Identify which cell holds the provided text, then report its (X, Y) central coordinate. 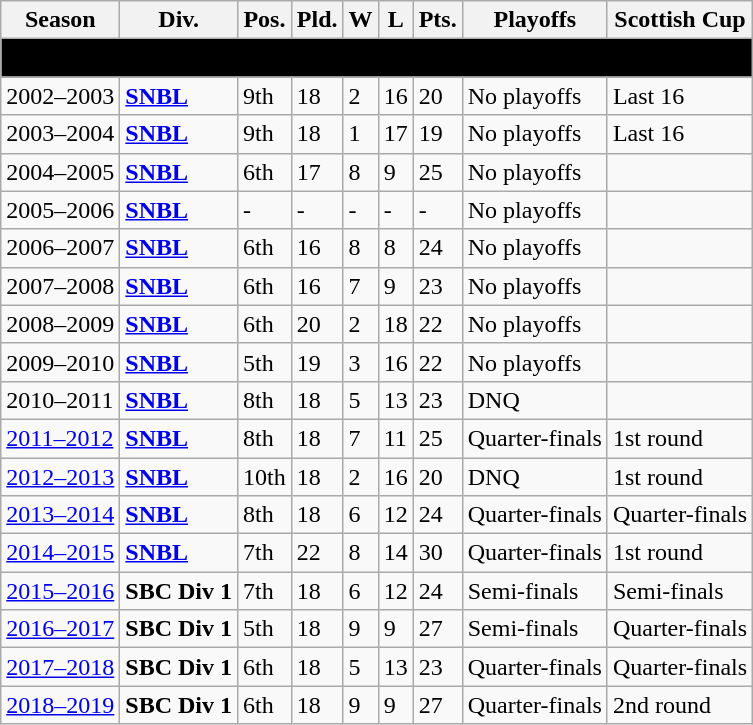
Div. (179, 20)
2017–2018 (60, 667)
Pts. (438, 20)
2010–2011 (60, 400)
2009–2010 (60, 362)
2004–2005 (60, 172)
2003–2004 (60, 134)
2007–2008 (60, 286)
2013–2014 (60, 515)
Scottish Cup (680, 20)
L (396, 20)
2006–2007 (60, 248)
W (360, 20)
2015–2016 (60, 591)
2005–2006 (60, 210)
14 (396, 553)
2011–2012 (60, 438)
2002–2003 (60, 96)
2008–2009 (60, 324)
10th (265, 477)
30 (438, 553)
11 (396, 438)
1 (360, 134)
Season (60, 20)
Playoffs (534, 20)
Pld. (317, 20)
2014–2015 (60, 553)
Pos. (265, 20)
3 (360, 362)
2012–2013 (60, 477)
2016–2017 (60, 629)
2018–2019 (60, 705)
2nd round (680, 705)
Glasgow Storm (377, 58)
